Provide the (X, Y) coordinate of the cell's center where the given text is located.  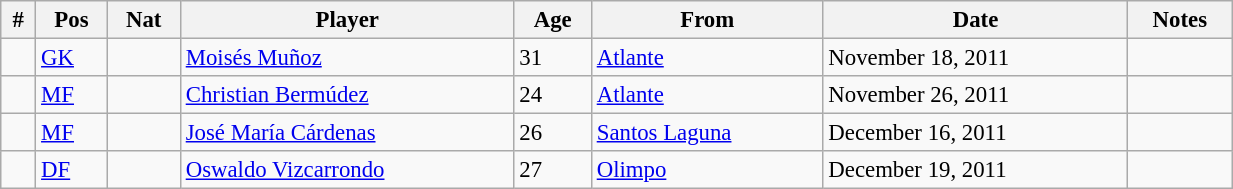
Olimpo (707, 170)
Oswaldo Vizcarrondo (347, 170)
December 19, 2011 (976, 170)
24 (552, 95)
Moisés Muñoz (347, 58)
Pos (72, 20)
27 (552, 170)
# (18, 20)
November 26, 2011 (976, 95)
Date (976, 20)
Christian Bermúdez (347, 95)
From (707, 20)
Nat (144, 20)
November 18, 2011 (976, 58)
Santos Laguna (707, 133)
Player (347, 20)
26 (552, 133)
DF (72, 170)
December 16, 2011 (976, 133)
Notes (1180, 20)
GK (72, 58)
31 (552, 58)
José María Cárdenas (347, 133)
Age (552, 20)
